Detect which cell encompasses the target text, then output its (x, y) center coordinate. 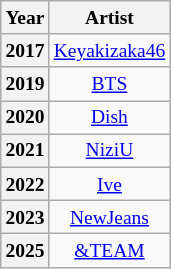
2022 (25, 184)
2017 (25, 50)
2023 (25, 216)
2021 (25, 150)
BTS (110, 84)
Ive (110, 184)
NewJeans (110, 216)
NiziU (110, 150)
&TEAM (110, 250)
2025 (25, 250)
2020 (25, 118)
2019 (25, 84)
Dish (110, 118)
Keyakizaka46 (110, 50)
Year (25, 18)
Artist (110, 18)
